Return (x, y) of the center of cell containing provided text 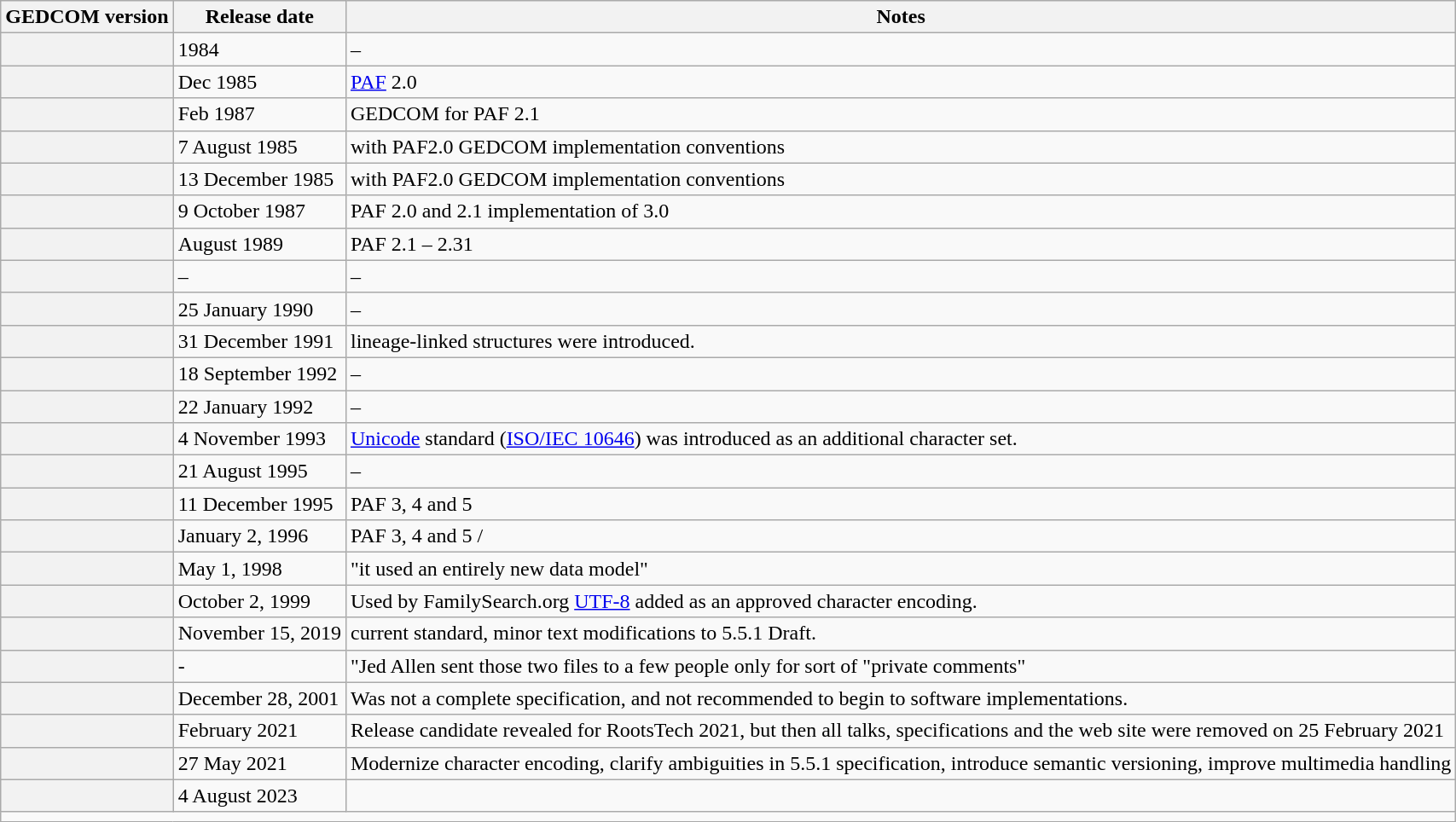
Feb 1987 (259, 114)
November 15, 2019 (259, 634)
PAF 2.0 (901, 82)
May 1, 1998 (259, 569)
GEDCOM for PAF 2.1 (901, 114)
"it used an entirely new data model" (901, 569)
current standard, minor text modifications to 5.5.1 Draft. (901, 634)
lineage-linked structures were introduced. (901, 341)
Used by FamilySearch.org UTF-8 added as an approved character encoding. (901, 601)
October 2, 1999 (259, 601)
Release date (259, 17)
"Jed Allen sent those two files to a few people only for sort of "private comments" (901, 666)
Modernize character encoding, clarify ambiguities in 5.5.1 specification, introduce semantic versioning, improve multimedia handling (901, 763)
22 January 1992 (259, 407)
February 2021 (259, 731)
PAF 3, 4 and 5 (901, 504)
Was not a complete specification, and not recommended to begin to software implementations. (901, 698)
PAF 2.0 and 2.1 implementation of 3.0 (901, 211)
4 August 2023 (259, 796)
Dec 1985 (259, 82)
August 1989 (259, 244)
7 August 1985 (259, 147)
December 28, 2001 (259, 698)
- (259, 666)
9 October 1987 (259, 211)
27 May 2021 (259, 763)
PAF 3, 4 and 5 / (901, 536)
January 2, 1996 (259, 536)
11 December 1995 (259, 504)
13 December 1985 (259, 179)
Unicode standard (ISO/IEC 10646) was introduced as an additional character set. (901, 439)
18 September 1992 (259, 373)
1984 (259, 49)
21 August 1995 (259, 472)
25 January 1990 (259, 309)
PAF 2.1 – 2.31 (901, 244)
GEDCOM version (87, 17)
31 December 1991 (259, 341)
Notes (901, 17)
Release candidate revealed for RootsTech 2021, but then all talks, specifications and the web site were removed on 25 February 2021 (901, 731)
4 November 1993 (259, 439)
